Search for the cell housing the specified text and yield its (X, Y) center coordinate. 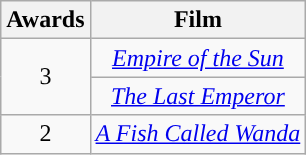
The Last Emperor (198, 96)
2 (46, 134)
Film (198, 20)
3 (46, 77)
Empire of the Sun (198, 58)
A Fish Called Wanda (198, 134)
Awards (46, 20)
